Locate the cell with the specified text and output its [x, y] center coordinate. 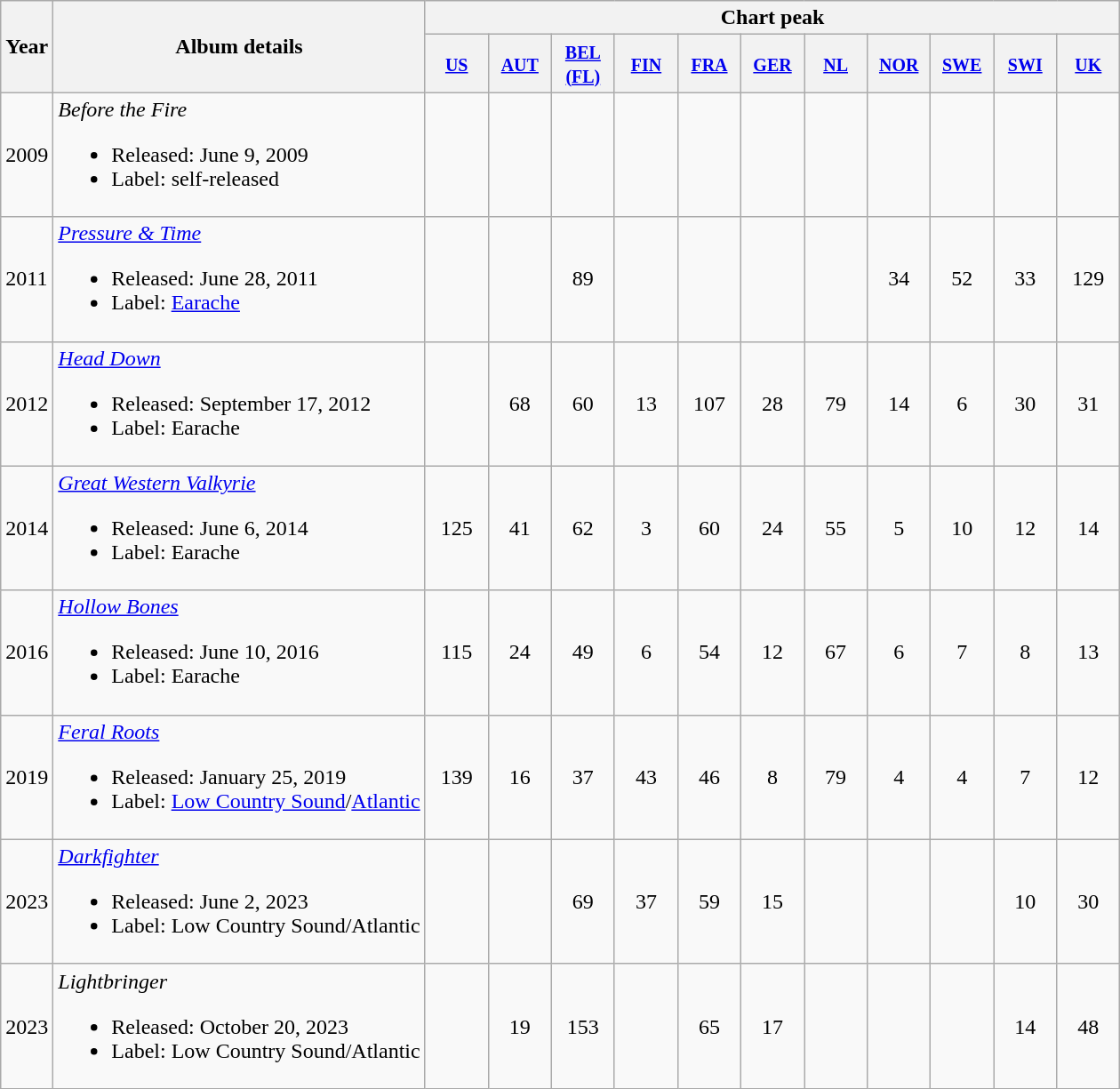
54 [709, 653]
Great Western ValkyrieReleased: June 6, 2014Label: Earache [239, 528]
115 [457, 653]
Head DownReleased: September 17, 2012Label: Earache [239, 404]
59 [709, 901]
5 [900, 528]
Chart peak [772, 18]
33 [1026, 279]
129 [1088, 279]
17 [773, 1026]
SWE [962, 64]
67 [836, 653]
2011 [27, 279]
41 [519, 528]
153 [583, 1026]
46 [709, 777]
NOR [900, 64]
2019 [27, 777]
AUT [519, 64]
107 [709, 404]
UK [1088, 64]
2009 [27, 155]
SWI [1026, 64]
31 [1088, 404]
3 [645, 528]
43 [645, 777]
Album details [239, 46]
34 [900, 279]
BEL(FL) [583, 64]
2016 [27, 653]
Year [27, 46]
Hollow BonesReleased: June 10, 2016Label: Earache [239, 653]
16 [519, 777]
FIN [645, 64]
139 [457, 777]
68 [519, 404]
62 [583, 528]
LightbringerReleased: October 20, 2023Label: Low Country Sound/Atlantic [239, 1026]
49 [583, 653]
15 [773, 901]
52 [962, 279]
19 [519, 1026]
69 [583, 901]
65 [709, 1026]
2012 [27, 404]
2014 [27, 528]
55 [836, 528]
US [457, 64]
Before the FireReleased: June 9, 2009Label: self-released [239, 155]
125 [457, 528]
Feral RootsReleased: January 25, 2019Label: Low Country Sound/Atlantic [239, 777]
89 [583, 279]
28 [773, 404]
48 [1088, 1026]
FRA [709, 64]
Pressure & TimeReleased: June 28, 2011Label: Earache [239, 279]
NL [836, 64]
DarkfighterReleased: June 2, 2023Label: Low Country Sound/Atlantic [239, 901]
GER [773, 64]
